Locate the cell with the specified text and output its (x, y) center coordinate. 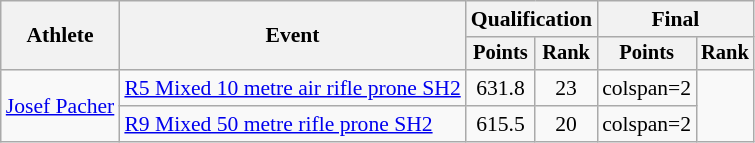
Athlete (60, 36)
Final (676, 19)
Qualification (532, 19)
20 (566, 124)
615.5 (500, 124)
631.8 (500, 88)
R5 Mixed 10 metre air rifle prone SH2 (292, 88)
Josef Pacher (60, 106)
23 (566, 88)
R9 Mixed 50 metre rifle prone SH2 (292, 124)
Event (292, 36)
